Identify which cell holds the provided text, then report its [X, Y] central coordinate. 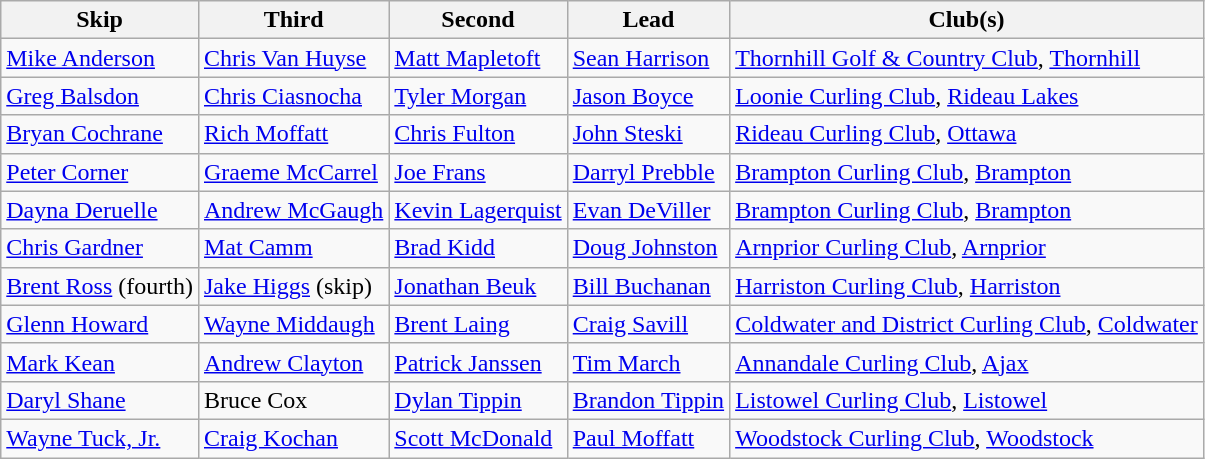
Harriston Curling Club, Harriston [967, 286]
Brad Kidd [478, 248]
Joe Frans [478, 172]
Chris Van Huyse [293, 58]
Tim March [648, 362]
Dylan Tippin [478, 400]
Doug Johnston [648, 248]
Wayne Middaugh [293, 324]
Bill Buchanan [648, 286]
Chris Ciasnocha [293, 96]
Daryl Shane [100, 400]
Kevin Lagerquist [478, 210]
Greg Balsdon [100, 96]
Bryan Cochrane [100, 134]
Darryl Prebble [648, 172]
Arnprior Curling Club, Arnprior [967, 248]
Mark Kean [100, 362]
Evan DeViller [648, 210]
Bruce Cox [293, 400]
Jonathan Beuk [478, 286]
Andrew Clayton [293, 362]
Craig Kochan [293, 438]
Brandon Tippin [648, 400]
Graeme McCarrel [293, 172]
John Steski [648, 134]
Wayne Tuck, Jr. [100, 438]
Glenn Howard [100, 324]
Jason Boyce [648, 96]
Craig Savill [648, 324]
Chris Gardner [100, 248]
Sean Harrison [648, 58]
Woodstock Curling Club, Woodstock [967, 438]
Annandale Curling Club, Ajax [967, 362]
Scott McDonald [478, 438]
Chris Fulton [478, 134]
Brent Ross (fourth) [100, 286]
Peter Corner [100, 172]
Jake Higgs (skip) [293, 286]
Club(s) [967, 20]
Second [478, 20]
Rideau Curling Club, Ottawa [967, 134]
Listowel Curling Club, Listowel [967, 400]
Mike Anderson [100, 58]
Matt Mapletoft [478, 58]
Andrew McGaugh [293, 210]
Thornhill Golf & Country Club, Thornhill [967, 58]
Tyler Morgan [478, 96]
Brent Laing [478, 324]
Rich Moffatt [293, 134]
Mat Camm [293, 248]
Third [293, 20]
Lead [648, 20]
Patrick Janssen [478, 362]
Dayna Deruelle [100, 210]
Paul Moffatt [648, 438]
Skip [100, 20]
Loonie Curling Club, Rideau Lakes [967, 96]
Coldwater and District Curling Club, Coldwater [967, 324]
